Detect which cell encompasses the target text, then output its [X, Y] center coordinate. 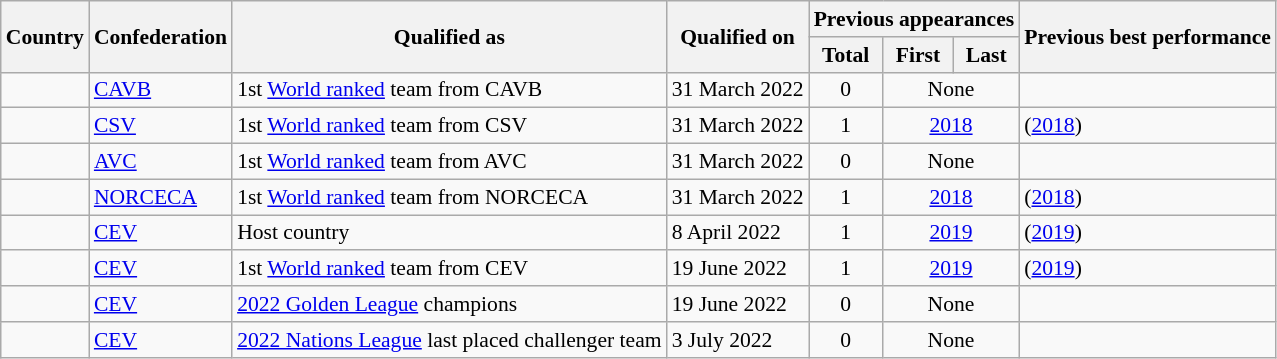
AVC [160, 162]
Confederation [160, 36]
CAVB [160, 90]
First [918, 55]
1st World ranked team from AVC [450, 162]
3 July 2022 [738, 340]
2022 Nations League last placed challenger team [450, 340]
Qualified on [738, 36]
Total [846, 55]
Previous best performance [1148, 36]
Country [45, 36]
CSV [160, 126]
Previous appearances [914, 19]
1st World ranked team from CAVB [450, 90]
1st World ranked team from NORCECA [450, 197]
Last [986, 55]
Host country [450, 233]
1st World ranked team from CEV [450, 269]
2022 Golden League champions [450, 304]
Qualified as [450, 36]
8 April 2022 [738, 233]
1st World ranked team from CSV [450, 126]
NORCECA [160, 197]
